From the cell containing the given text, extract its center point as (X, Y) coordinate. 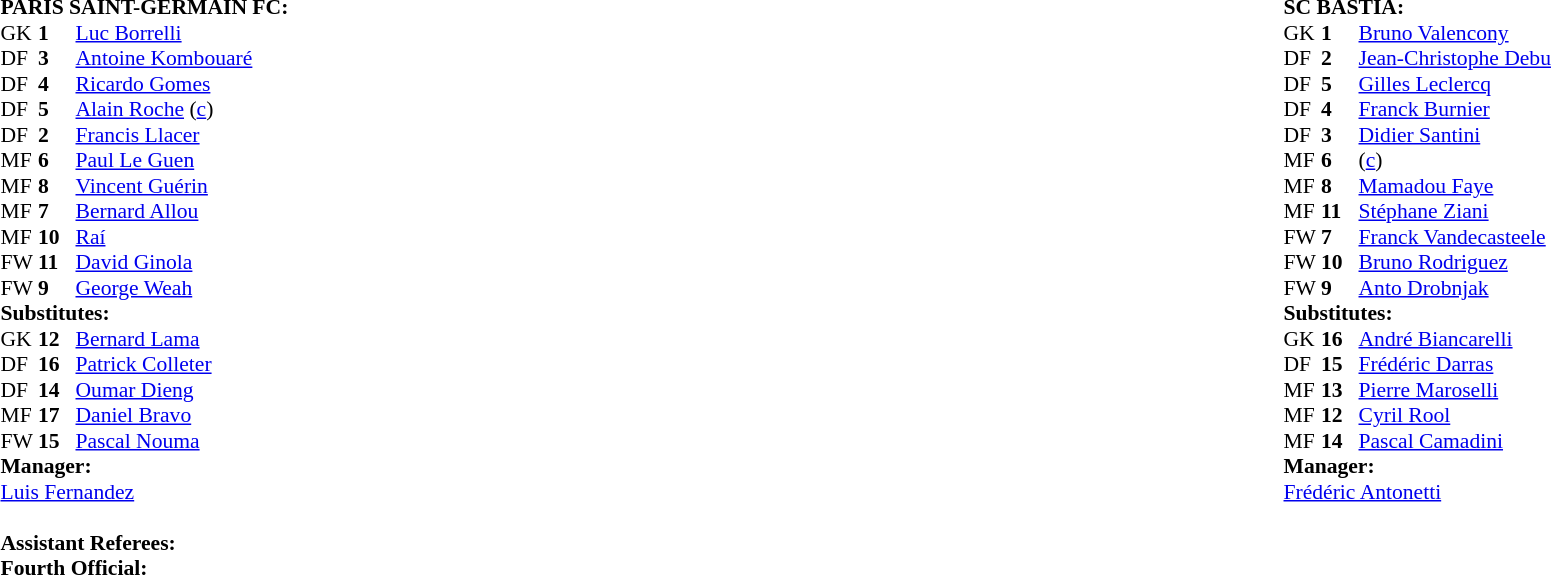
Paul Le Guen (182, 161)
Frédéric Darras (1455, 365)
Pascal Camadini (1455, 441)
Anto Drobnjak (1455, 288)
Cyril Rool (1455, 415)
George Weah (182, 288)
Bruno Valencony (1455, 33)
Oumar Dieng (182, 390)
17 (57, 415)
Didier Santini (1455, 135)
Stéphane Ziani (1455, 211)
Mamadou Faye (1455, 186)
Gilles Leclercq (1455, 84)
(c) (1455, 161)
Bernard Allou (182, 211)
Pascal Nouma (182, 441)
Daniel Bravo (182, 415)
Frédéric Antonetti (1418, 492)
Pierre Maroselli (1455, 390)
Luc Borrelli (182, 33)
Franck Burnier (1455, 109)
Raí (182, 237)
13 (1340, 390)
David Ginola (182, 263)
Vincent Guérin (182, 186)
Franck Vandecasteele (1455, 237)
Patrick Colleter (182, 365)
Jean-Christophe Debu (1455, 59)
Bruno Rodriguez (1455, 263)
Francis Llacer (182, 135)
Bernard Lama (182, 339)
Antoine Kombouaré (182, 59)
Alain Roche (c) (182, 109)
André Biancarelli (1455, 339)
Ricardo Gomes (182, 84)
